Locate the cell with the specified text and output its [X, Y] center coordinate. 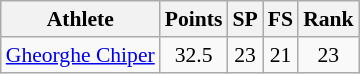
Gheorghe Chiper [80, 55]
SP [244, 19]
FS [280, 19]
Athlete [80, 19]
21 [280, 55]
Points [194, 19]
32.5 [194, 55]
Rank [328, 19]
